Provide the (x, y) coordinate of the cell's center where the given text is located.  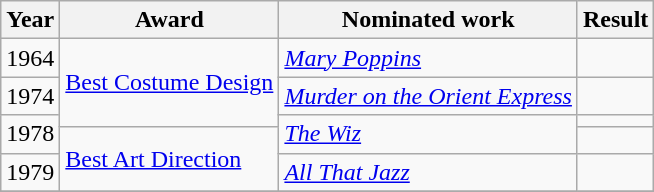
The Wiz (428, 134)
1964 (30, 58)
1979 (30, 172)
All That Jazz (428, 172)
Year (30, 20)
Nominated work (428, 20)
Result (615, 20)
Mary Poppins (428, 58)
Award (170, 20)
Best Costume Design (170, 82)
1978 (30, 134)
1974 (30, 96)
Murder on the Orient Express (428, 96)
Best Art Direction (170, 158)
